Detect which cell encompasses the target text, then output its (X, Y) center coordinate. 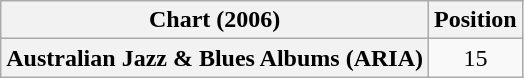
15 (476, 58)
Chart (2006) (215, 20)
Australian Jazz & Blues Albums (ARIA) (215, 58)
Position (476, 20)
